Find where the given text appears and provide that cell's center as (x, y) coordinate. 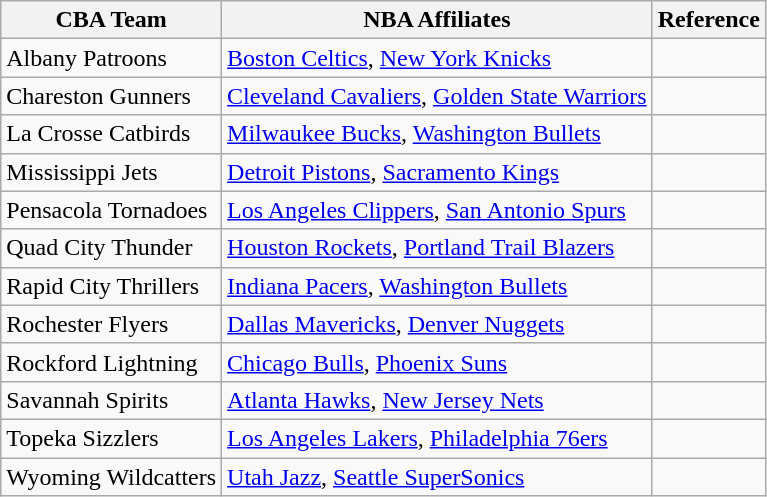
Topeka Sizzlers (112, 438)
Cleveland Cavaliers, Golden State Warriors (438, 96)
Quad City Thunder (112, 248)
Reference (708, 20)
Milwaukee Bucks, Washington Bullets (438, 134)
Savannah Spirits (112, 400)
Rochester Flyers (112, 324)
Pensacola Tornadoes (112, 210)
CBA Team (112, 20)
Atlanta Hawks, New Jersey Nets (438, 400)
Chareston Gunners (112, 96)
La Crosse Catbirds (112, 134)
Albany Patroons (112, 58)
Utah Jazz, Seattle SuperSonics (438, 477)
Rapid City Thrillers (112, 286)
Dallas Mavericks, Denver Nuggets (438, 324)
Houston Rockets, Portland Trail Blazers (438, 248)
Los Angeles Clippers, San Antonio Spurs (438, 210)
Los Angeles Lakers, Philadelphia 76ers (438, 438)
Chicago Bulls, Phoenix Suns (438, 362)
Rockford Lightning (112, 362)
NBA Affiliates (438, 20)
Mississippi Jets (112, 172)
Wyoming Wildcatters (112, 477)
Boston Celtics, New York Knicks (438, 58)
Indiana Pacers, Washington Bullets (438, 286)
Detroit Pistons, Sacramento Kings (438, 172)
